Identify which cell holds the provided text, then report its [x, y] central coordinate. 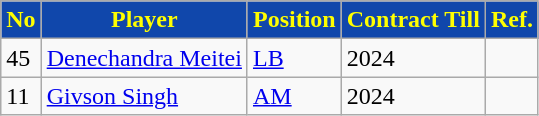
LB [294, 58]
Ref. [512, 20]
Position [294, 20]
No [21, 20]
Givson Singh [144, 96]
Contract Till [413, 20]
45 [21, 58]
11 [21, 96]
Denechandra Meitei [144, 58]
Player [144, 20]
AM [294, 96]
